Pinpoint the cell where the given text exists, returning its (x, y) midpoint coordinate. 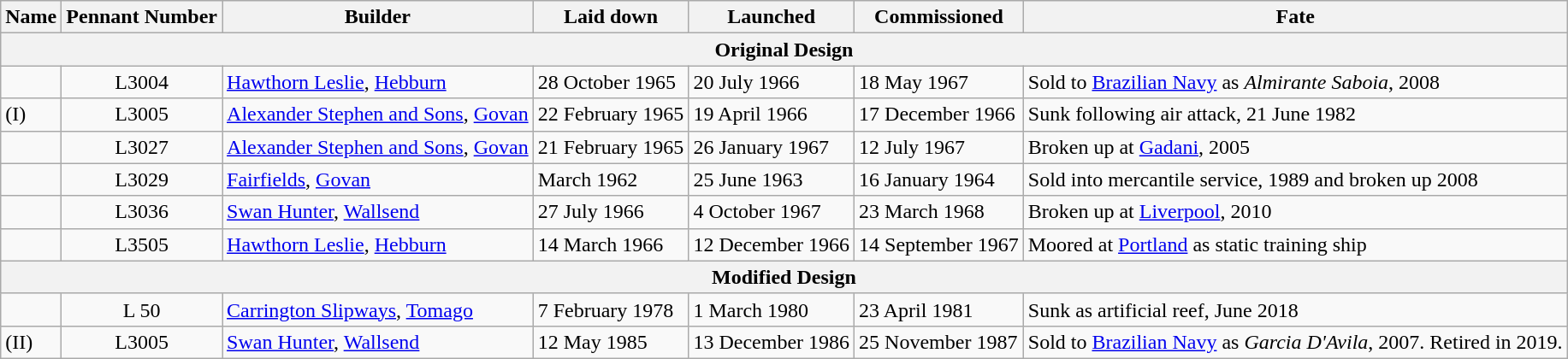
L3505 (142, 244)
20 July 1966 (772, 82)
(I) (31, 115)
1 March 1980 (772, 309)
Builder (378, 17)
23 March 1968 (939, 212)
Broken up at Gadani, 2005 (1295, 147)
19 April 1966 (772, 115)
L3036 (142, 212)
Sunk as artificial reef, June 2018 (1295, 309)
25 November 1987 (939, 342)
14 September 1967 (939, 244)
Laid down (611, 17)
12 July 1967 (939, 147)
23 April 1981 (939, 309)
L 50 (142, 309)
14 March 1966 (611, 244)
Original Design (784, 50)
17 December 1966 (939, 115)
Sold into mercantile service, 1989 and broken up 2008 (1295, 179)
13 December 1986 (772, 342)
Launched (772, 17)
March 1962 (611, 179)
Moored at Portland as static training ship (1295, 244)
Fairfields, Govan (378, 179)
Broken up at Liverpool, 2010 (1295, 212)
4 October 1967 (772, 212)
28 October 1965 (611, 82)
Sold to Brazilian Navy as Garcia D'Avila, 2007. Retired in 2019. (1295, 342)
16 January 1964 (939, 179)
L3027 (142, 147)
L3029 (142, 179)
12 December 1966 (772, 244)
Pennant Number (142, 17)
27 July 1966 (611, 212)
L3004 (142, 82)
Sunk following air attack, 21 June 1982 (1295, 115)
Fate (1295, 17)
12 May 1985 (611, 342)
26 January 1967 (772, 147)
25 June 1963 (772, 179)
22 February 1965 (611, 115)
18 May 1967 (939, 82)
(II) (31, 342)
7 February 1978 (611, 309)
Carrington Slipways, Tomago (378, 309)
Sold to Brazilian Navy as Almirante Saboia, 2008 (1295, 82)
21 February 1965 (611, 147)
Commissioned (939, 17)
Name (31, 17)
Modified Design (784, 277)
